Return [x, y] of the center of cell containing provided text 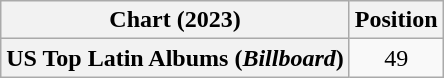
US Top Latin Albums (Billboard) [176, 58]
Chart (2023) [176, 20]
Position [396, 20]
49 [396, 58]
